Capture the cell that displays the provided text and extract its (X, Y) central coordinate. 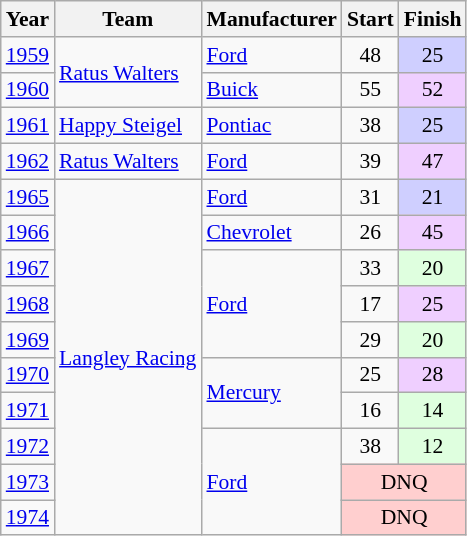
33 (370, 269)
14 (433, 411)
1974 (28, 518)
47 (433, 162)
28 (433, 375)
Team (128, 19)
55 (370, 90)
Start (370, 19)
12 (433, 447)
1960 (28, 90)
1971 (28, 411)
Langley Racing (128, 357)
31 (370, 197)
Manufacturer (271, 19)
1973 (28, 482)
Happy Steigel (128, 126)
1968 (28, 304)
17 (370, 304)
Buick (271, 90)
1966 (28, 233)
1969 (28, 340)
39 (370, 162)
52 (433, 90)
1959 (28, 55)
Mercury (271, 392)
Year (28, 19)
1961 (28, 126)
Pontiac (271, 126)
16 (370, 411)
45 (433, 233)
1970 (28, 375)
1967 (28, 269)
1962 (28, 162)
1965 (28, 197)
Chevrolet (271, 233)
29 (370, 340)
48 (370, 55)
1972 (28, 447)
26 (370, 233)
21 (433, 197)
Finish (433, 19)
